Search for the cell housing the specified text and yield its [x, y] center coordinate. 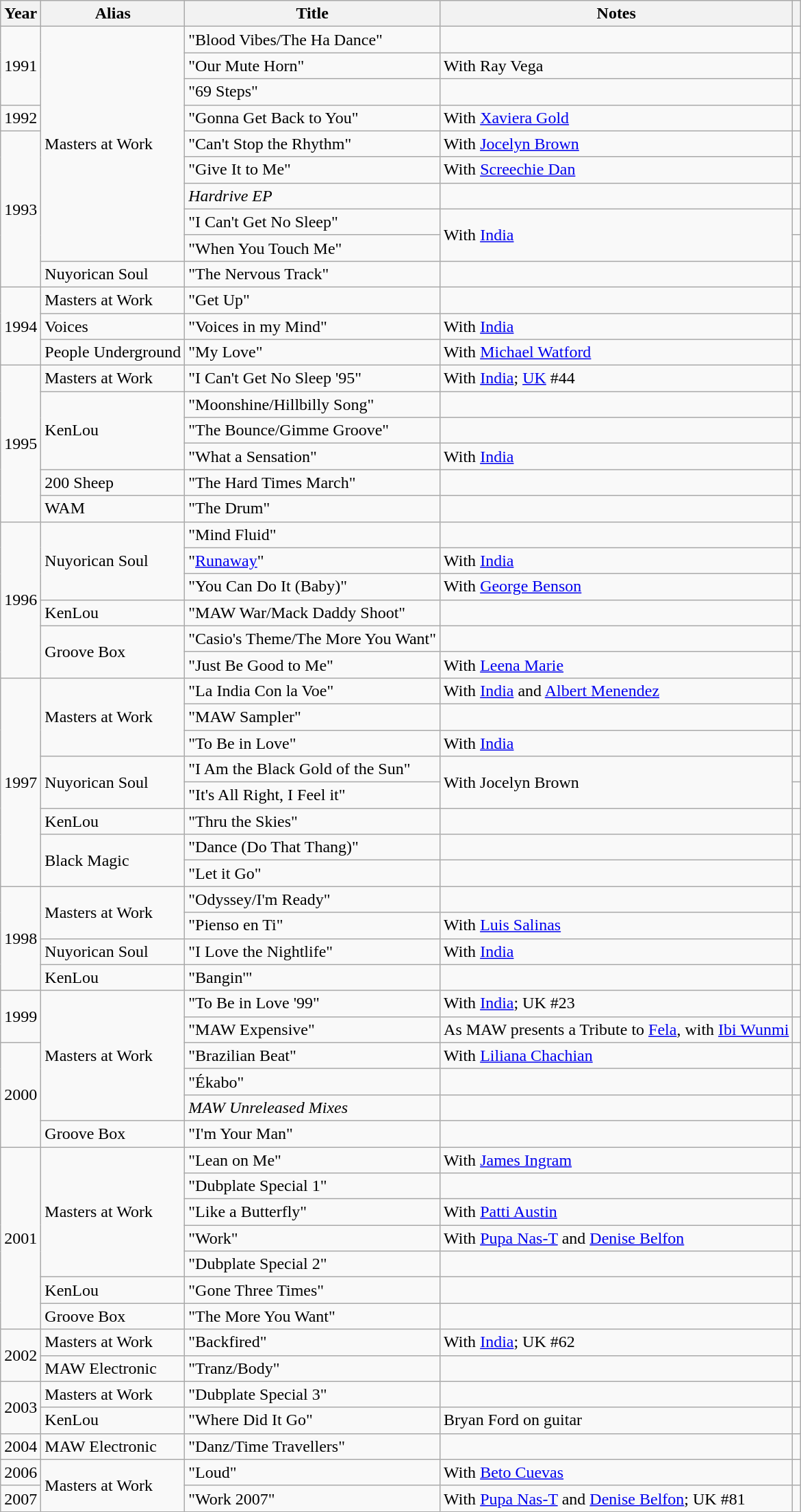
"Dubplate Special 1" [312, 1186]
200 Sheep [113, 483]
2000 [21, 1094]
"What a Sensation" [312, 457]
"MAW Expensive" [312, 1029]
"MAW Sampler" [312, 717]
2003 [21, 1407]
With Ray Vega [616, 66]
"The Hard Times March" [312, 483]
"I Can't Get No Sleep '95" [312, 379]
"Bangin'" [312, 977]
"I'm Your Man" [312, 1133]
"Brazilian Beat" [312, 1055]
"Dance (Do That Thang)" [312, 847]
"Odyssey/I'm Ready" [312, 899]
"Ékabo" [312, 1081]
1994 [21, 326]
Title [312, 14]
With India; UK #23 [616, 1003]
"The Drum" [312, 509]
1993 [21, 209]
1991 [21, 66]
"Gone Three Times" [312, 1290]
"The More You Want" [312, 1316]
1995 [21, 444]
Year [21, 14]
With Patti Austin [616, 1212]
1998 [21, 938]
"Moonshine/Hillbilly Song" [312, 405]
"Backfired" [312, 1342]
With Liliana Chachian [616, 1055]
"La India Con la Voe" [312, 691]
"Work 2007" [312, 1498]
"Casio's Theme/The More You Want" [312, 639]
"Gonna Get Back to You" [312, 118]
"I Am the Black Gold of the Sun" [312, 769]
"I Can't Get No Sleep" [312, 222]
With Xaviera Gold [616, 118]
"Where Did It Go" [312, 1420]
"Get Up" [312, 300]
"Loud" [312, 1472]
"69 Steps" [312, 92]
With Beto Cuevas [616, 1472]
"Dubplate Special 3" [312, 1394]
With India; UK #62 [616, 1342]
Voices [113, 326]
1997 [21, 782]
"I Love the Nightlife" [312, 951]
"Can't Stop the Rhythm" [312, 144]
With Pupa Nas-T and Denise Belfon; UK #81 [616, 1498]
"When You Touch Me" [312, 248]
"To Be in Love '99" [312, 1003]
1999 [21, 1016]
Notes [616, 14]
"Pienso en Ti" [312, 925]
"It's All Right, I Feel it" [312, 795]
"Blood Vibes/The Ha Dance" [312, 40]
With James Ingram [616, 1160]
"Let it Go" [312, 873]
Hardrive EP [312, 196]
"The Bounce/Gimme Groove" [312, 431]
"Give It to Me" [312, 170]
"Runaway" [312, 561]
"Like a Butterfly" [312, 1212]
"Tranz/Body" [312, 1368]
With Luis Salinas [616, 925]
WAM [113, 509]
Bryan Ford on guitar [616, 1420]
2001 [21, 1238]
People Underground [113, 353]
With India and Albert Menendez [616, 691]
"MAW War/Mack Daddy Shoot" [312, 613]
"My Love" [312, 353]
"Dubplate Special 2" [312, 1264]
2007 [21, 1498]
2004 [21, 1446]
With George Benson [616, 587]
Black Magic [113, 860]
With Leena Marie [616, 665]
1992 [21, 118]
2002 [21, 1355]
"You Can Do It (Baby)" [312, 587]
With Pupa Nas-T and Denise Belfon [616, 1238]
"Just Be Good to Me" [312, 665]
"Voices in my Mind" [312, 326]
1996 [21, 600]
With Screechie Dan [616, 170]
With Michael Watford [616, 353]
Alias [113, 14]
As MAW presents a Tribute to Fela, with Ibi Wunmi [616, 1029]
2006 [21, 1472]
MAW Unreleased Mixes [312, 1107]
"Lean on Me" [312, 1160]
"Thru the Skies" [312, 821]
"Danz/Time Travellers" [312, 1446]
"The Nervous Track" [312, 274]
With India; UK #44 [616, 379]
"Our Mute Horn" [312, 66]
"To Be in Love" [312, 743]
"Work" [312, 1238]
"Mind Fluid" [312, 535]
